From the cell containing the given text, extract its center point as [x, y] coordinate. 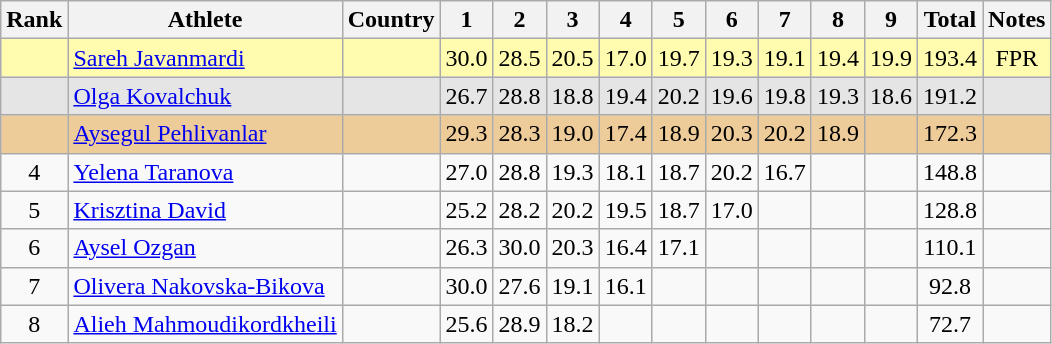
19.8 [784, 96]
FPR [1017, 58]
Olga Kovalchuk [205, 96]
26.3 [466, 248]
2 [520, 20]
28.3 [520, 134]
3 [572, 20]
18.1 [626, 172]
16.1 [626, 286]
18.8 [572, 96]
Sareh Javanmardi [205, 58]
17.1 [678, 248]
92.8 [950, 286]
19.6 [732, 96]
Country [391, 20]
17.4 [626, 134]
18.6 [890, 96]
26.7 [466, 96]
28.9 [520, 324]
28.5 [520, 58]
9 [890, 20]
Krisztina David [205, 210]
191.2 [950, 96]
Olivera Nakovska-Bikova [205, 286]
29.3 [466, 134]
27.0 [466, 172]
Aysegul Pehlivanlar [205, 134]
16.4 [626, 248]
18.2 [572, 324]
16.7 [784, 172]
25.6 [466, 324]
72.7 [950, 324]
19.0 [572, 134]
20.5 [572, 58]
172.3 [950, 134]
Alieh Mahmoudikordkheili [205, 324]
19.7 [678, 58]
Total [950, 20]
19.9 [890, 58]
25.2 [466, 210]
193.4 [950, 58]
1 [466, 20]
Aysel Ozgan [205, 248]
148.8 [950, 172]
110.1 [950, 248]
Rank [34, 20]
Athlete [205, 20]
28.2 [520, 210]
Yelena Taranova [205, 172]
19.5 [626, 210]
Notes [1017, 20]
27.6 [520, 286]
128.8 [950, 210]
